Return the (X, Y) coordinate for the center point of the cell that contains the specified text.  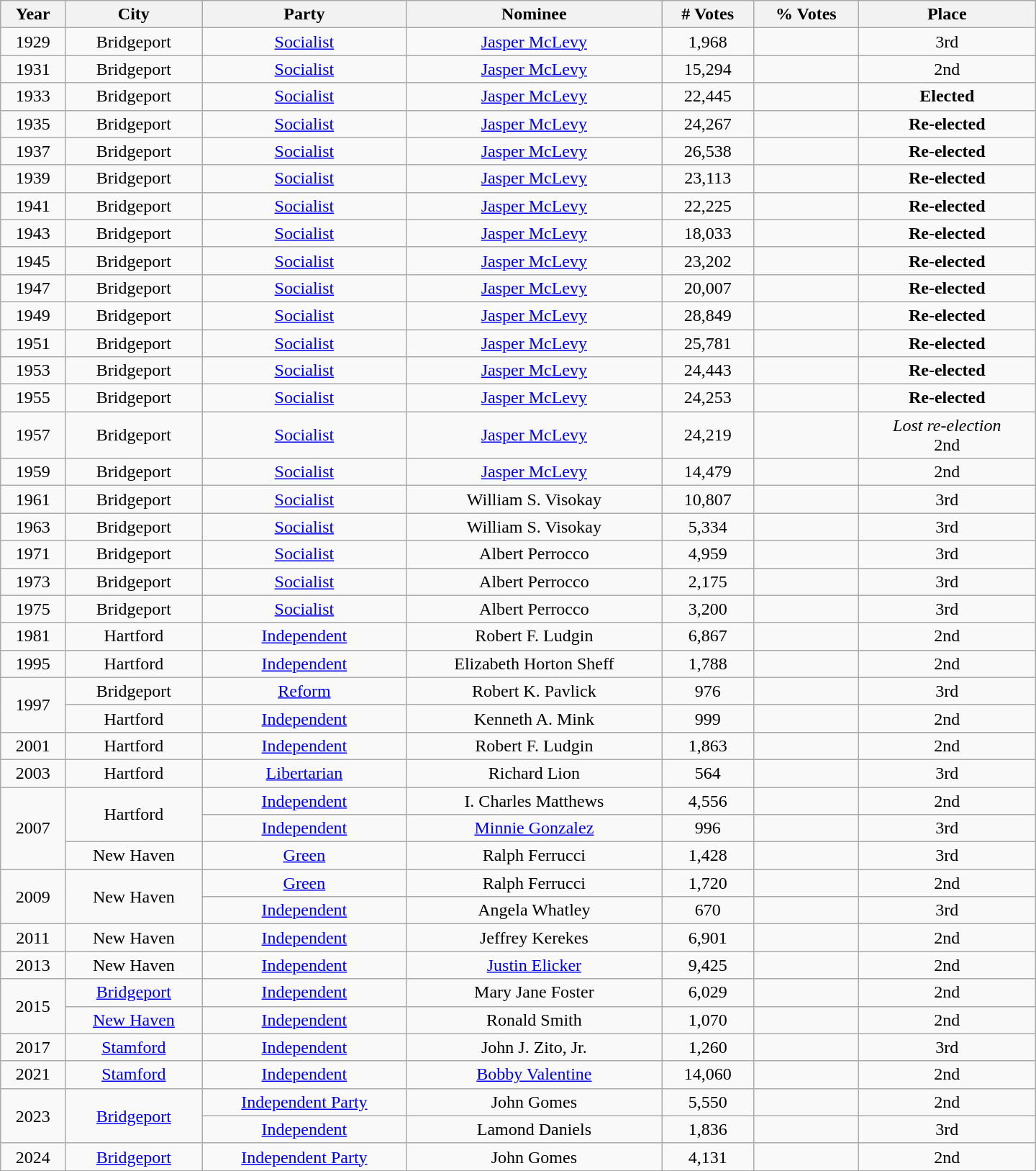
1963 (33, 527)
1975 (33, 609)
20,007 (708, 288)
Elizabeth Horton Sheff (534, 664)
2,175 (708, 582)
1953 (33, 371)
1,070 (708, 1020)
1949 (33, 315)
1971 (33, 554)
1935 (33, 124)
2013 (33, 965)
23,202 (708, 261)
Mary Jane Foster (534, 993)
10,807 (708, 499)
I. Charles Matthews (534, 801)
999 (708, 718)
2009 (33, 897)
# Votes (708, 14)
Lost re-election2nd (947, 435)
6,029 (708, 993)
Richard Lion (534, 773)
4,131 (708, 1157)
15,294 (708, 69)
John J. Zito, Jr. (534, 1047)
Ronald Smith (534, 1020)
2001 (33, 746)
1,260 (708, 1047)
1995 (33, 664)
Lamond Daniels (534, 1129)
24,253 (708, 398)
1957 (33, 435)
% Votes (806, 14)
996 (708, 828)
Libertarian (304, 773)
1,788 (708, 664)
Bobby Valentine (534, 1075)
1997 (33, 705)
2021 (33, 1075)
22,445 (708, 96)
2017 (33, 1047)
1,428 (708, 856)
Justin Elicker (534, 965)
18,033 (708, 233)
1943 (33, 233)
Jeffrey Kerekes (534, 938)
1941 (33, 206)
Year (33, 14)
1955 (33, 398)
1937 (33, 151)
1933 (33, 96)
1,720 (708, 883)
1981 (33, 636)
1947 (33, 288)
Kenneth A. Mink (534, 718)
24,267 (708, 124)
25,781 (708, 343)
1961 (33, 499)
1973 (33, 582)
1,836 (708, 1129)
2024 (33, 1157)
976 (708, 691)
City (134, 14)
Elected (947, 96)
Party (304, 14)
24,219 (708, 435)
23,113 (708, 178)
1945 (33, 261)
Place (947, 14)
9,425 (708, 965)
4,556 (708, 801)
Minnie Gonzalez (534, 828)
2003 (33, 773)
670 (708, 910)
Robert K. Pavlick (534, 691)
1939 (33, 178)
2011 (33, 938)
1931 (33, 69)
26,538 (708, 151)
6,901 (708, 938)
1959 (33, 472)
22,225 (708, 206)
14,060 (708, 1075)
14,479 (708, 472)
1929 (33, 42)
2023 (33, 1116)
Angela Whatley (534, 910)
6,867 (708, 636)
1951 (33, 343)
28,849 (708, 315)
4,959 (708, 554)
3,200 (708, 609)
Reform (304, 691)
1,968 (708, 42)
5,550 (708, 1102)
5,334 (708, 527)
1,863 (708, 746)
Nominee (534, 14)
24,443 (708, 371)
564 (708, 773)
2007 (33, 828)
2015 (33, 1006)
